Locate the cell with the specified text and output its [X, Y] center coordinate. 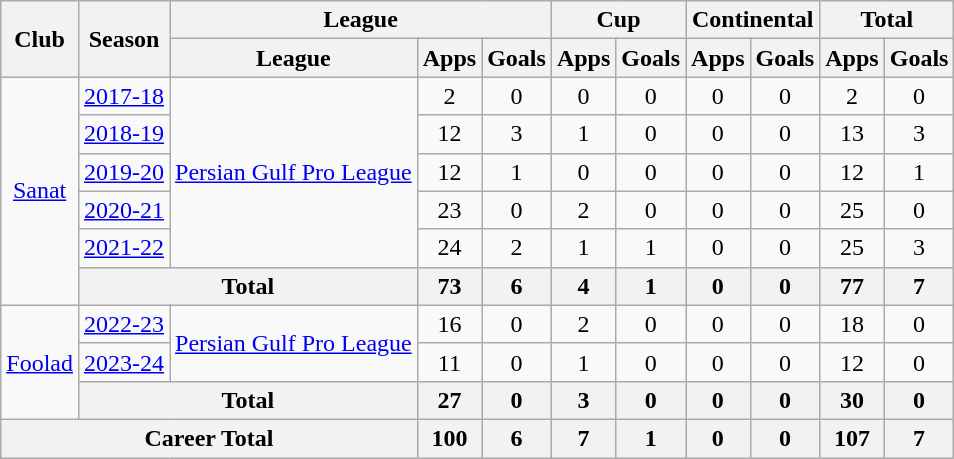
73 [449, 286]
77 [852, 286]
Foolad [40, 362]
4 [583, 286]
18 [852, 324]
24 [449, 248]
2022-23 [124, 324]
Season [124, 39]
Cup [618, 20]
16 [449, 324]
107 [852, 438]
2023-24 [124, 362]
Continental [753, 20]
2017-18 [124, 96]
Sanat [40, 191]
2019-20 [124, 172]
100 [449, 438]
Career Total [209, 438]
11 [449, 362]
23 [449, 210]
27 [449, 400]
2020-21 [124, 210]
2021-22 [124, 248]
30 [852, 400]
2018-19 [124, 134]
13 [852, 134]
Club [40, 39]
